Capture the cell that displays the provided text and extract its [X, Y] central coordinate. 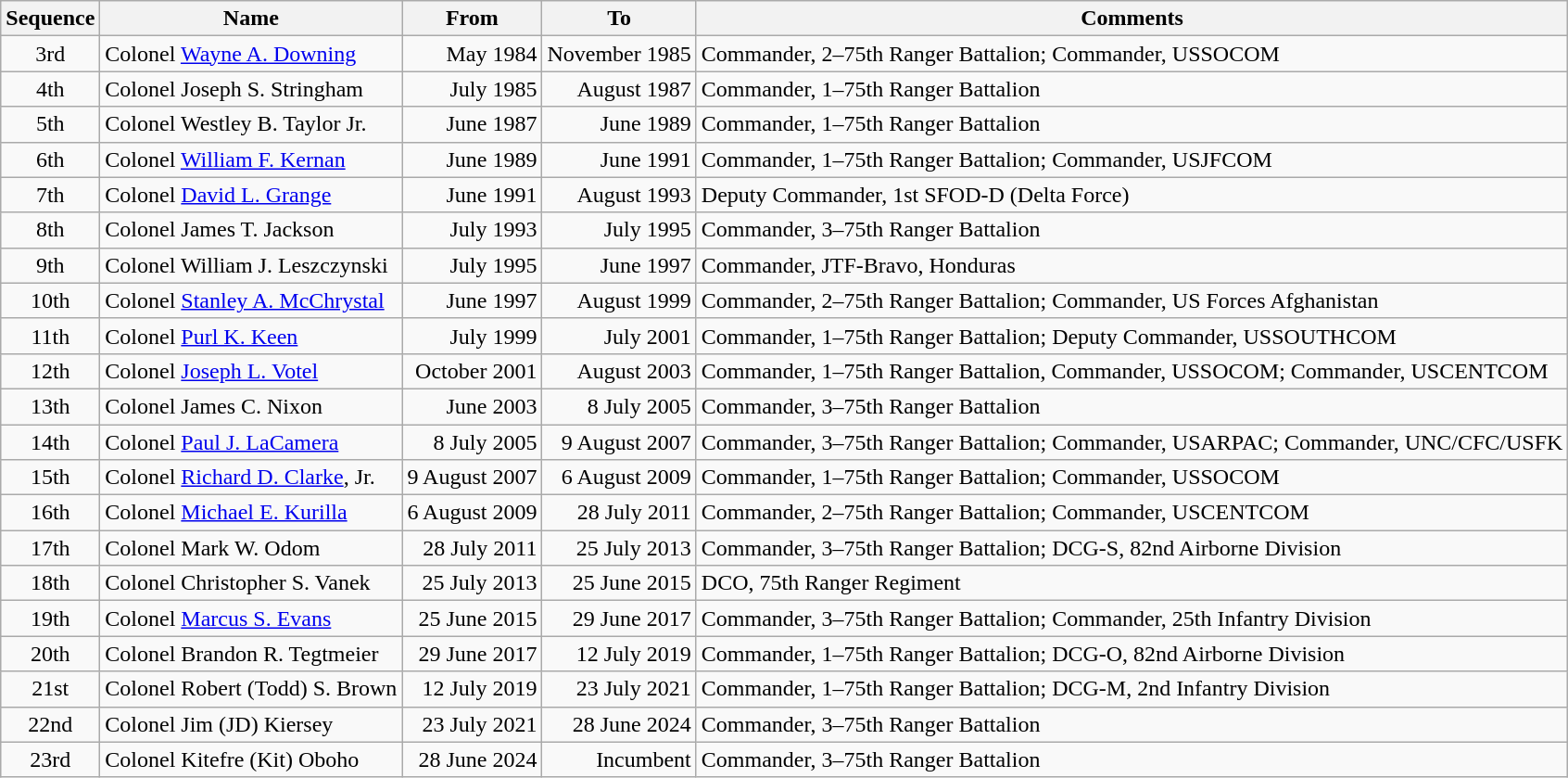
July 1985 [473, 89]
Colonel Robert (Todd) S. Brown [251, 689]
June 1987 [473, 124]
Colonel Mark W. Odom [251, 548]
Colonel David L. Grange [251, 195]
11th [50, 336]
Commander, 3–75th Ranger Battalion; DCG-S, 82nd Airborne Division [1132, 548]
19th [50, 619]
Deputy Commander, 1st SFOD-D (Delta Force) [1132, 195]
Colonel Brandon R. Tegtmeier [251, 654]
Colonel Paul J. LaCamera [251, 442]
Name [251, 19]
Commander, 3–75th Ranger Battalion; Commander, 25th Infantry Division [1132, 619]
Comments [1132, 19]
5th [50, 124]
Sequence [50, 19]
Colonel Wayne A. Downing [251, 54]
Commander, 1–75th Ranger Battalion; Commander, USSOCOM [1132, 478]
7th [50, 195]
Colonel Kitefre (Kit) Oboho [251, 759]
3rd [50, 54]
May 1984 [473, 54]
22nd [50, 724]
9th [50, 265]
From [473, 19]
November 1985 [619, 54]
23rd [50, 759]
July 2001 [619, 336]
Colonel Westley B. Taylor Jr. [251, 124]
Colonel James T. Jackson [251, 230]
June 2003 [473, 406]
4th [50, 89]
Colonel Jim (JD) Kiersey [251, 724]
Commander, 1–75th Ranger Battalion, Commander, USSOCOM; Commander, USCENTCOM [1132, 371]
10th [50, 300]
18th [50, 583]
21st [50, 689]
20th [50, 654]
Colonel Michael E. Kurilla [251, 513]
Commander, 1–75th Ranger Battalion; DCG-O, 82nd Airborne Division [1132, 654]
Colonel Joseph S. Stringham [251, 89]
Commander, 1–75th Ranger Battalion; Commander, USJFCOM [1132, 159]
Commander, 2–75th Ranger Battalion; Commander, US Forces Afghanistan [1132, 300]
8th [50, 230]
Colonel William J. Leszczynski [251, 265]
Colonel James C. Nixon [251, 406]
Commander, JTF-Bravo, Honduras [1132, 265]
14th [50, 442]
October 2001 [473, 371]
Commander, 2–75th Ranger Battalion; Commander, USSOCOM [1132, 54]
Colonel Stanley A. McChrystal [251, 300]
Commander, 2–75th Ranger Battalion; Commander, USCENTCOM [1132, 513]
August 1987 [619, 89]
July 1999 [473, 336]
Colonel Christopher S. Vanek [251, 583]
6th [50, 159]
Colonel William F. Kernan [251, 159]
Commander, 3–75th Ranger Battalion; Commander, USARPAC; Commander, UNC/CFC/USFK [1132, 442]
Commander, 1–75th Ranger Battalion; Deputy Commander, USSOUTHCOM [1132, 336]
Incumbent [619, 759]
To [619, 19]
17th [50, 548]
August 1993 [619, 195]
Colonel Joseph L. Votel [251, 371]
Commander, 1–75th Ranger Battalion; DCG-M, 2nd Infantry Division [1132, 689]
16th [50, 513]
Colonel Marcus S. Evans [251, 619]
13th [50, 406]
Colonel Purl K. Keen [251, 336]
DCO, 75th Ranger Regiment [1132, 583]
Colonel Richard D. Clarke, Jr. [251, 478]
12th [50, 371]
August 2003 [619, 371]
July 1993 [473, 230]
August 1999 [619, 300]
15th [50, 478]
